Identify which cell holds the provided text, then report its (x, y) central coordinate. 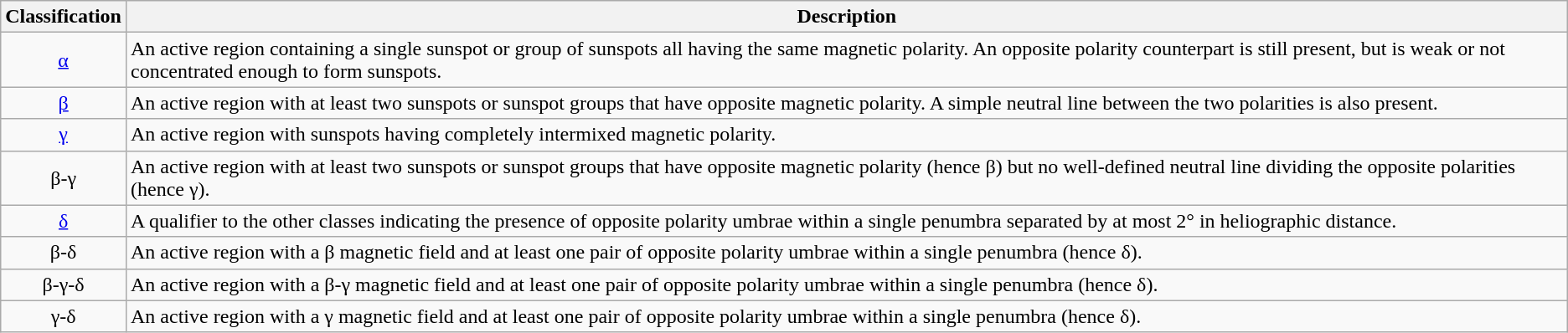
γ (64, 135)
β (64, 103)
γ-δ (64, 316)
Description (846, 17)
β-δ (64, 253)
An active region with a γ magnetic field and at least one pair of opposite polarity umbrae within a single penumbra (hence δ). (846, 316)
An active region with sunspots having completely intermixed magnetic polarity. (846, 135)
β-γ (64, 177)
β-γ-δ (64, 284)
An active region with a β magnetic field and at least one pair of opposite polarity umbrae within a single penumbra (hence δ). (846, 253)
An active region with a β-γ magnetic field and at least one pair of opposite polarity umbrae within a single penumbra (hence δ). (846, 284)
α (64, 60)
δ (64, 221)
Classification (64, 17)
